Return [x, y] of the center of cell containing provided text 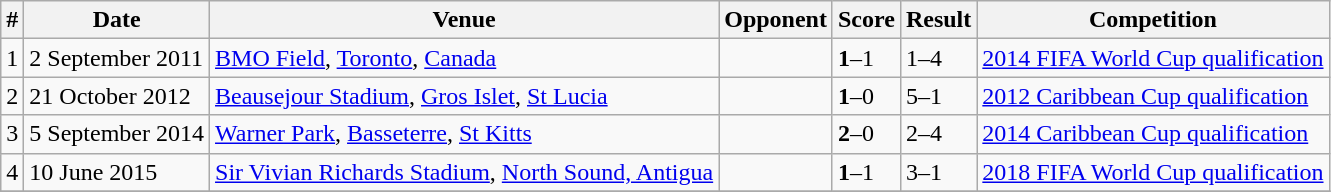
Beausejour Stadium, Gros Islet, St Lucia [464, 96]
1–4 [938, 58]
2 September 2011 [117, 58]
1 [12, 58]
1–0 [866, 96]
Date [117, 20]
2012 Caribbean Cup qualification [1153, 96]
2014 FIFA World Cup qualification [1153, 58]
2–4 [938, 134]
3 [12, 134]
Venue [464, 20]
5–1 [938, 96]
BMO Field, Toronto, Canada [464, 58]
2 [12, 96]
Sir Vivian Richards Stadium, North Sound, Antigua [464, 172]
21 October 2012 [117, 96]
5 September 2014 [117, 134]
Opponent [776, 20]
3–1 [938, 172]
2018 FIFA World Cup qualification [1153, 172]
2014 Caribbean Cup qualification [1153, 134]
4 [12, 172]
# [12, 20]
2–0 [866, 134]
Competition [1153, 20]
10 June 2015 [117, 172]
Result [938, 20]
Score [866, 20]
Warner Park, Basseterre, St Kitts [464, 134]
